Search for the cell housing the specified text and yield its (X, Y) center coordinate. 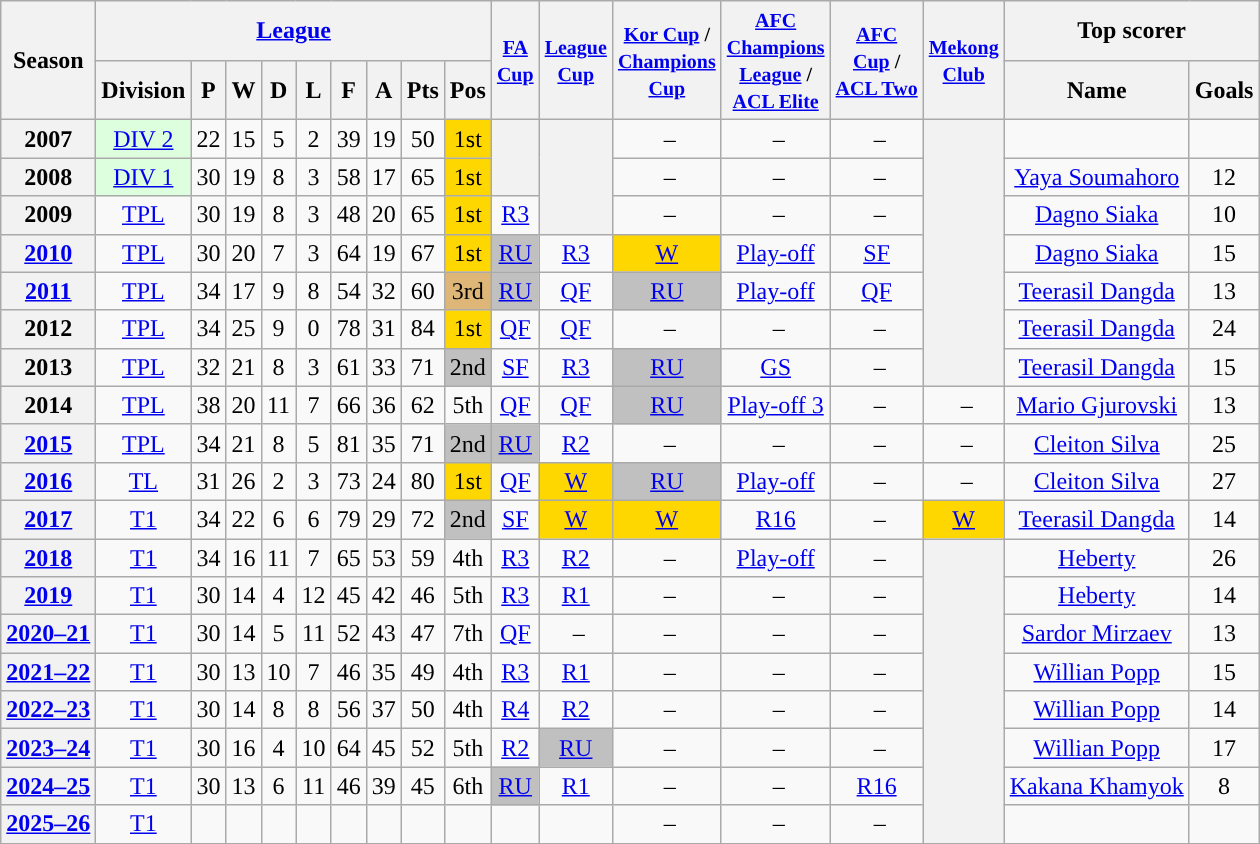
42 (384, 596)
36 (384, 405)
P (208, 90)
60 (422, 291)
27 (1224, 481)
LeagueCup (576, 60)
A (384, 90)
78 (348, 329)
DIV 2 (144, 139)
TL (144, 481)
Season (48, 60)
79 (348, 519)
2022–23 (48, 710)
2023–24 (48, 748)
Pts (422, 90)
2012 (48, 329)
MekongClub (964, 60)
2016 (48, 481)
73 (348, 481)
2017 (48, 519)
GS (776, 367)
2013 (48, 367)
6th (468, 786)
League (294, 31)
2021–22 (48, 672)
DIV 1 (144, 177)
2008 (48, 177)
Kor Cup /ChampionsCup (666, 60)
2007 (48, 139)
67 (422, 253)
2010 (48, 253)
D (278, 90)
84 (422, 329)
Division (144, 90)
2024–25 (48, 786)
61 (348, 367)
29 (384, 519)
2011 (48, 291)
33 (384, 367)
Goals (1224, 90)
38 (208, 405)
Top scorer (1132, 31)
Play-off 3 (776, 405)
66 (348, 405)
59 (422, 557)
2015 (48, 443)
0 (314, 329)
43 (384, 634)
7th (468, 634)
Pos (468, 90)
3rd (468, 291)
FACup (515, 60)
62 (422, 405)
Sardor Mirzaev (1096, 634)
Mario Gjurovski (1096, 405)
72 (422, 519)
2025–26 (48, 824)
AFCCup /ACL Two (876, 60)
Name (1096, 90)
54 (348, 291)
48 (348, 215)
47 (422, 634)
2020–21 (48, 634)
56 (348, 710)
2018 (48, 557)
80 (422, 481)
58 (348, 177)
53 (384, 557)
L (314, 90)
Kakana Khamyok (1096, 786)
2014 (48, 405)
Yaya Soumahoro (1096, 177)
49 (422, 672)
2019 (48, 596)
AFCChampionsLeague /ACL Elite (776, 60)
81 (348, 443)
37 (384, 710)
R4 (515, 710)
F (348, 90)
2009 (48, 215)
